Determine the [X, Y] coordinate at the center of the cell enclosing the given text.  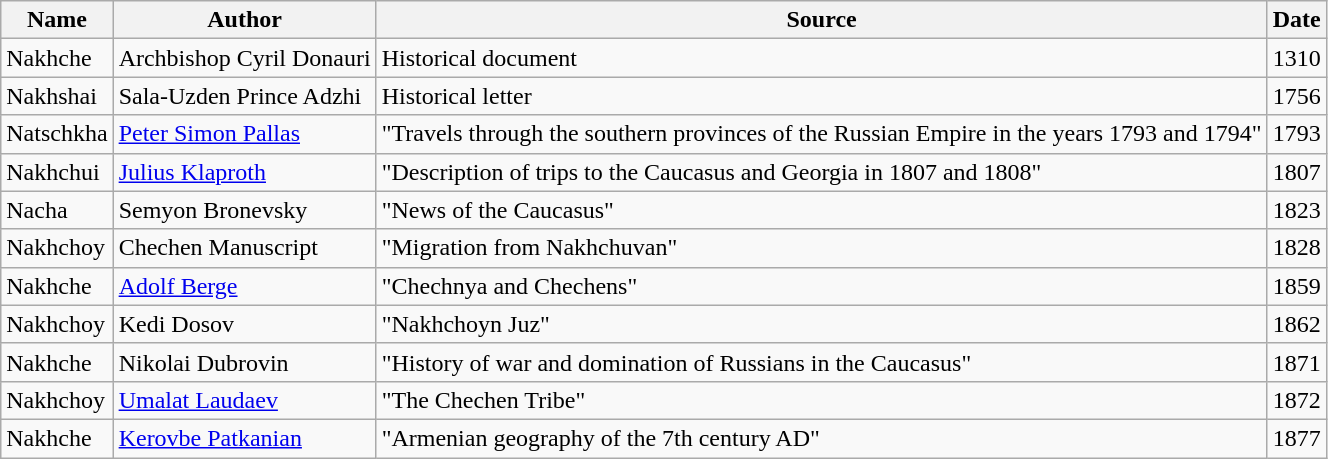
Umalat Laudaev [244, 400]
Kerovbe Patkanian [244, 438]
Nacha [57, 210]
1310 [1296, 58]
Sala-Uzden Prince Adzhi [244, 96]
Nikolai Dubrovin [244, 362]
"History of war and domination of Russians in the Caucasus" [822, 362]
1871 [1296, 362]
"Migration from Nakhchuvan" [822, 248]
Archbishop Cyril Donauri [244, 58]
"Description of trips to the Caucasus and Georgia in 1807 and 1808" [822, 172]
"News of the Caucasus" [822, 210]
1872 [1296, 400]
Semyon Bronevsky [244, 210]
1859 [1296, 286]
"Nakhchoyn Juz" [822, 324]
1823 [1296, 210]
1807 [1296, 172]
Natschkha [57, 134]
1793 [1296, 134]
Author [244, 20]
Historical document [822, 58]
1756 [1296, 96]
Chechen Manuscript [244, 248]
Nakhshai [57, 96]
"Chechnya and Chechens" [822, 286]
Peter Simon Pallas [244, 134]
"Travels through the southern provinces of the Russian Empire in the years 1793 and 1794" [822, 134]
Adolf Berge [244, 286]
1862 [1296, 324]
"The Chechen Tribe" [822, 400]
Name [57, 20]
Historical letter [822, 96]
Date [1296, 20]
Source [822, 20]
Kedi Dosov [244, 324]
1877 [1296, 438]
1828 [1296, 248]
"Armenian geography of the 7th century AD" [822, 438]
Julius Klaproth [244, 172]
Nakhchui [57, 172]
